Find where the given text appears and provide that cell's center as (x, y) coordinate. 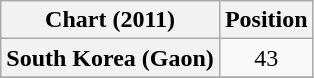
Position (266, 20)
South Korea (Gaon) (110, 58)
43 (266, 58)
Chart (2011) (110, 20)
